Search for the cell housing the specified text and yield its [x, y] center coordinate. 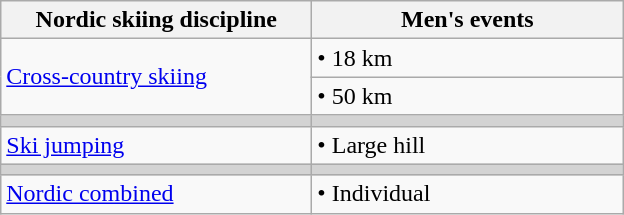
• Individual [468, 194]
Ski jumping [156, 145]
Cross-country skiing [156, 77]
Nordic combined [156, 194]
• 50 km [468, 96]
Men's events [468, 20]
• 18 km [468, 58]
• Large hill [468, 145]
Nordic skiing discipline [156, 20]
